Scan for the cell matching the given text and deliver its [X, Y] coordinate at center. 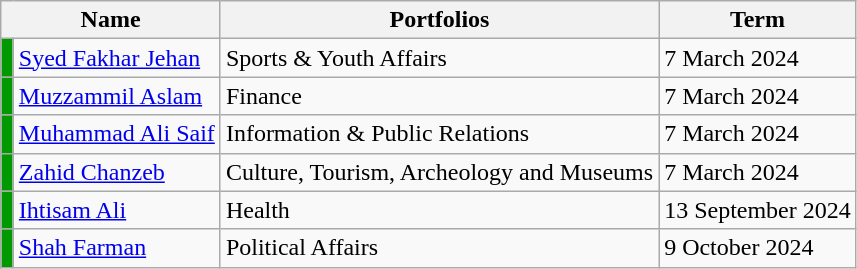
Portfolios [439, 20]
Culture, Tourism, Archeology and Museums [439, 172]
Ihtisam Ali [116, 210]
Health [439, 210]
Syed Fakhar Jehan [116, 58]
Zahid Chanzeb [116, 172]
Sports & Youth Affairs [439, 58]
13 September 2024 [758, 210]
Muhammad Ali Saif [116, 134]
Information & Public Relations [439, 134]
9 October 2024 [758, 248]
Muzzammil Aslam [116, 96]
Shah Farman [116, 248]
Name [111, 20]
Term [758, 20]
Finance [439, 96]
Political Affairs [439, 248]
